For the text-containing cell, return its midpoint in [X, Y] coordinate format. 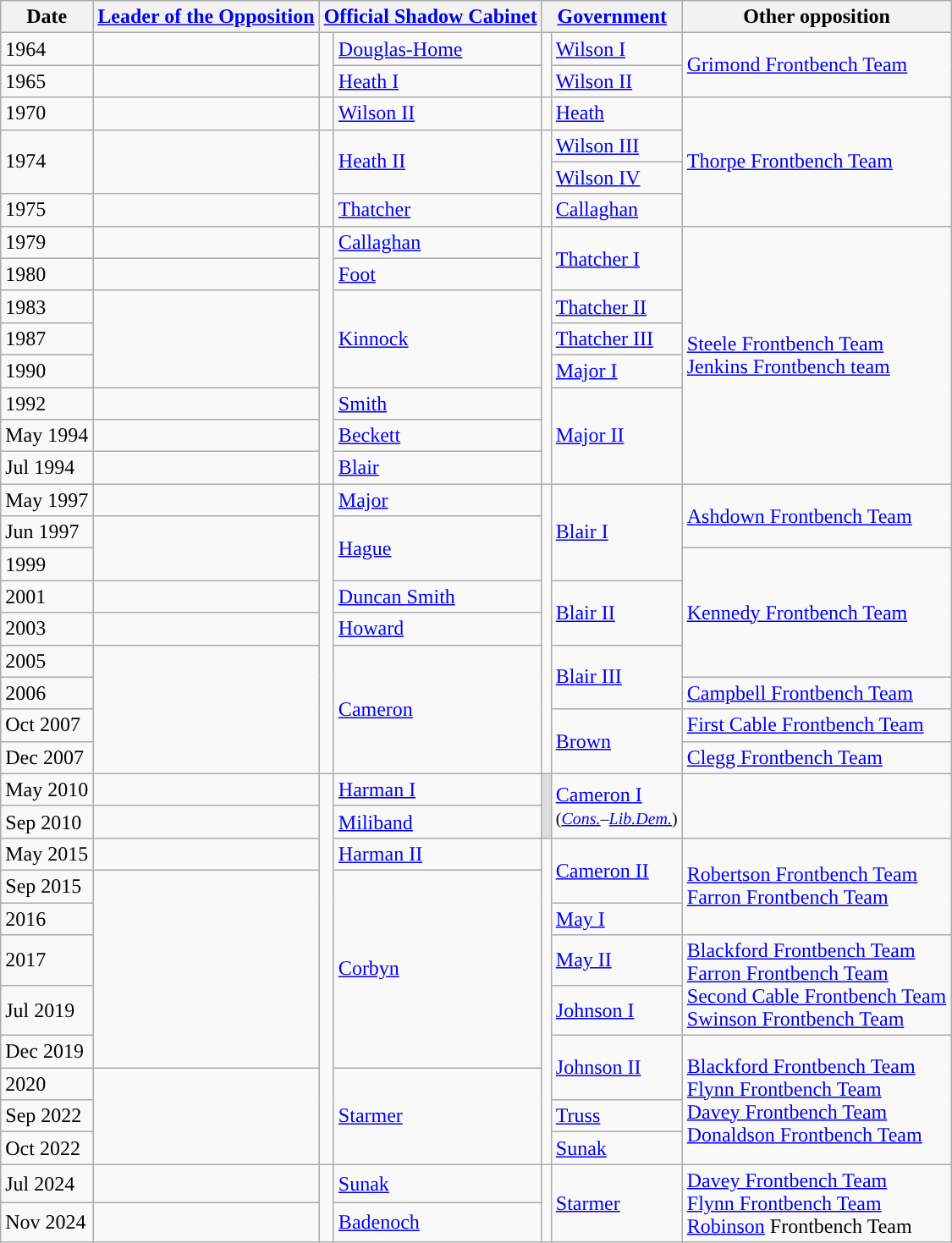
Robertson Frontbench Team Farron Frontbench Team [817, 886]
1974 [47, 162]
Ashdown Frontbench Team [817, 516]
Dec 2007 [47, 757]
Steele Frontbench Team Jenkins Frontbench team [817, 355]
Grimond Frontbench Team [817, 65]
Duncan Smith [437, 597]
Smith [437, 404]
1970 [47, 113]
Wilson III [616, 146]
Howard [437, 629]
Cameron I(Cons.–Lib.Dem.) [616, 806]
Dec 2019 [47, 1052]
1975 [47, 210]
Clegg Frontbench Team [817, 757]
Thatcher II [616, 306]
Cameron II [616, 870]
Official Shadow Cabinet [430, 17]
Blair [437, 468]
Harman I [437, 789]
Government [612, 17]
Sep 2015 [47, 886]
Blair II [616, 613]
Foot [437, 274]
Oct 2007 [47, 725]
Beckett [437, 436]
1983 [47, 306]
Sep 2022 [47, 1116]
Leader of the Opposition [206, 17]
Major [437, 500]
2001 [47, 597]
2017 [47, 960]
1965 [47, 81]
2006 [47, 693]
May II [616, 960]
Wilson IV [616, 178]
Heath II [437, 162]
2016 [47, 918]
Douglas-Home [437, 49]
May 2015 [47, 854]
Nov 2024 [47, 1223]
Kinnock [437, 338]
Oct 2022 [47, 1148]
Jun 1997 [47, 532]
Blackford Frontbench Team Farron Frontbench Team Second Cable Frontbench Team Swinson Frontbench Team [817, 985]
1992 [47, 404]
1979 [47, 242]
Badenoch [437, 1223]
1987 [47, 338]
Other opposition [817, 17]
Sep 2010 [47, 822]
May 1997 [47, 500]
Cameron [437, 709]
Truss [616, 1116]
Thatcher I [616, 258]
May 2010 [47, 789]
2003 [47, 629]
Corbyn [437, 968]
Jul 2024 [47, 1184]
Blair I [616, 532]
Campbell Frontbench Team [817, 693]
1999 [47, 564]
Wilson I [616, 49]
1964 [47, 49]
Major II [616, 436]
Heath I [437, 81]
2005 [47, 661]
2020 [47, 1084]
Thatcher III [616, 338]
Brown [616, 741]
Harman II [437, 854]
Kennedy Frontbench Team [817, 613]
Miliband [437, 822]
1980 [47, 274]
Major I [616, 371]
Johnson I [616, 1010]
Thatcher [437, 210]
May 1994 [47, 436]
Thorpe Frontbench Team [817, 162]
Jul 1994 [47, 468]
Davey Frontbench Team Flynn Frontbench Team Robinson Frontbench Team [817, 1203]
Blackford Frontbench Team Flynn Frontbench Team Davey Frontbench Team Donaldson Frontbench Team [817, 1100]
First Cable Frontbench Team [817, 725]
Heath [616, 113]
Johnson II [616, 1068]
Jul 2019 [47, 1010]
1990 [47, 371]
Hague [437, 548]
Date [47, 17]
May I [616, 918]
Blair III [616, 677]
